For the text-containing cell, return its midpoint in (x, y) coordinate format. 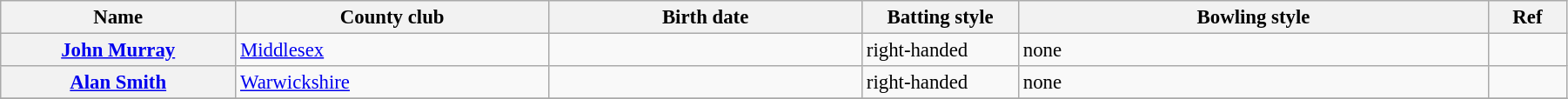
County club (392, 17)
John Murray (118, 50)
Ref (1527, 17)
Middlesex (392, 50)
Birth date (706, 17)
Warwickshire (392, 82)
Alan Smith (118, 82)
Bowling style (1254, 17)
Batting style (941, 17)
Name (118, 17)
